Provide the (x, y) coordinate of the cell's center where the given text is located.  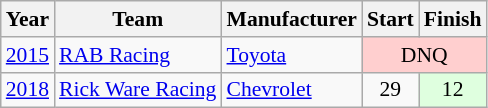
29 (390, 90)
Year (28, 19)
Finish (453, 19)
Rick Ware Racing (138, 90)
2015 (28, 55)
Start (390, 19)
Toyota (291, 55)
RAB Racing (138, 55)
DNQ (424, 55)
12 (453, 90)
2018 (28, 90)
Manufacturer (291, 19)
Team (138, 19)
Chevrolet (291, 90)
